Capture the cell that displays the provided text and extract its [x, y] central coordinate. 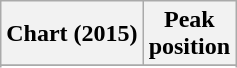
Chart (2015) [72, 34]
Peakposition [189, 34]
